Scan for the cell matching the given text and deliver its [x, y] coordinate at center. 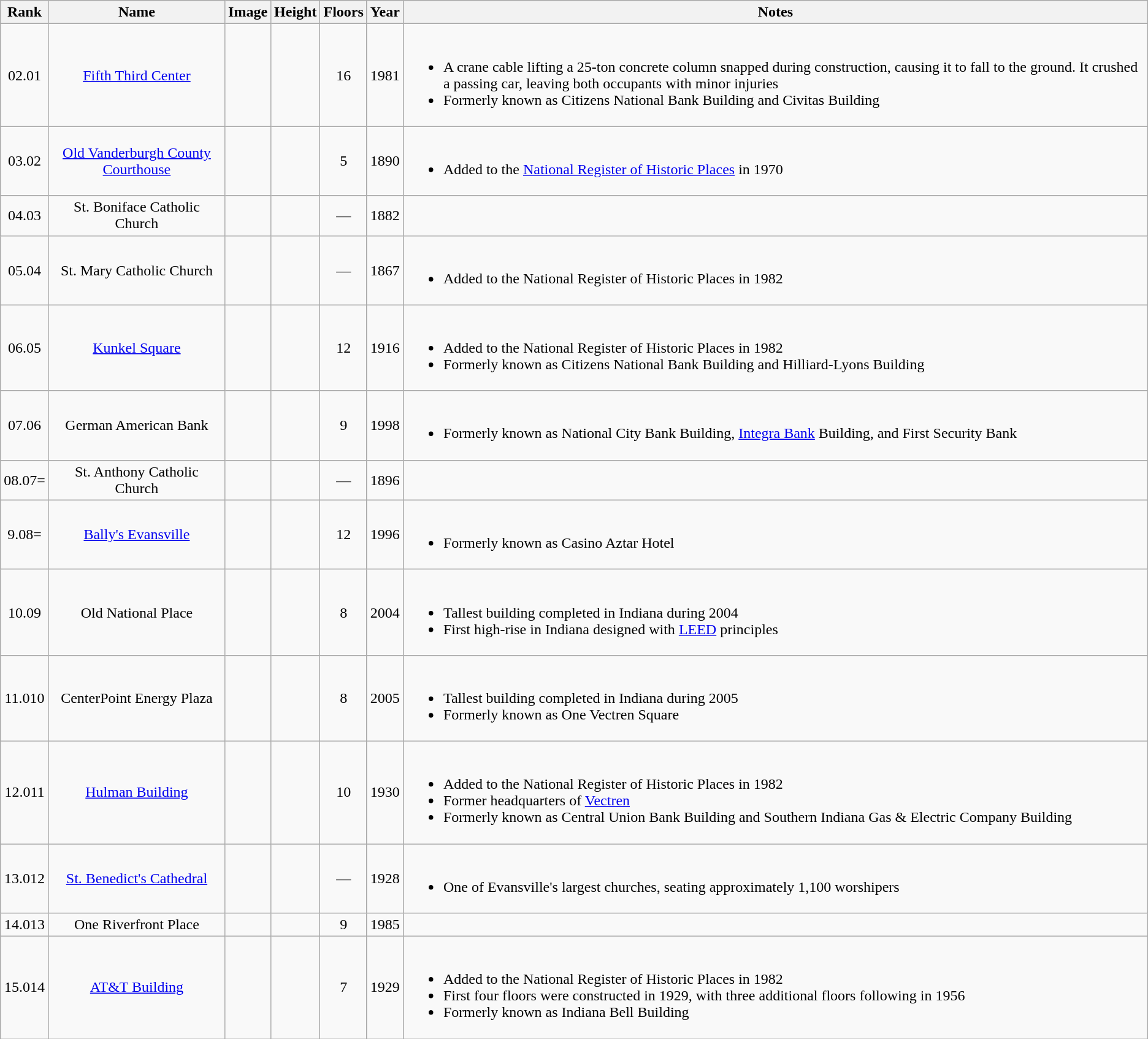
Year [385, 12]
1981 [385, 75]
1882 [385, 216]
Formerly known as National City Bank Building, Integra Bank Building, and First Security Bank [775, 426]
Image [248, 12]
Old National Place [136, 612]
St. Anthony Catholic Church [136, 480]
St. Mary Catholic Church [136, 270]
St. Boniface Catholic Church [136, 216]
1929 [385, 987]
15.014 [25, 987]
Kunkel Square [136, 348]
One Riverfront Place [136, 925]
Tallest building completed in Indiana during 2004First high-rise in Indiana designed with LEED principles [775, 612]
07.06 [25, 426]
Bally's Evansville [136, 535]
Hulman Building [136, 792]
06.05 [25, 348]
CenterPoint Energy Plaza [136, 698]
12.011 [25, 792]
Fifth Third Center [136, 75]
1890 [385, 161]
16 [343, 75]
German American Bank [136, 426]
Notes [775, 12]
1996 [385, 535]
08.07= [25, 480]
10.09 [25, 612]
Name [136, 12]
9.08= [25, 535]
14.013 [25, 925]
03.02 [25, 161]
Formerly known as Casino Aztar Hotel [775, 535]
2005 [385, 698]
AT&T Building [136, 987]
7 [343, 987]
Added to the National Register of Historic Places in 1982Formerly known as Citizens National Bank Building and Hilliard-Lyons Building [775, 348]
1916 [385, 348]
Added to the National Register of Historic Places in 1982 [775, 270]
Height [296, 12]
St. Benedict's Cathedral [136, 878]
10 [343, 792]
1985 [385, 925]
One of Evansville's largest churches, seating approximately 1,100 worshipers [775, 878]
2004 [385, 612]
11.010 [25, 698]
05.04 [25, 270]
1928 [385, 878]
1867 [385, 270]
Old Vanderburgh County Courthouse [136, 161]
13.012 [25, 878]
1998 [385, 426]
Tallest building completed in Indiana during 2005Formerly known as One Vectren Square [775, 698]
Floors [343, 12]
5 [343, 161]
04.03 [25, 216]
02.01 [25, 75]
Added to the National Register of Historic Places in 1970 [775, 161]
1896 [385, 480]
Rank [25, 12]
1930 [385, 792]
